Locate the cell with the specified text and output its (X, Y) center coordinate. 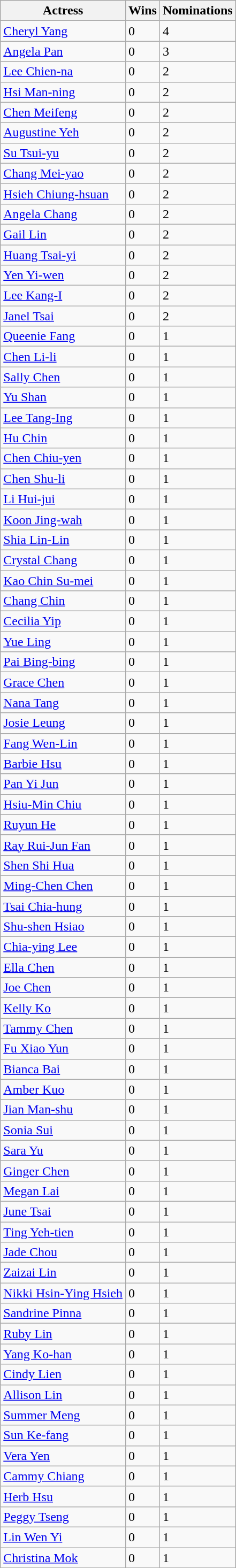
Tammy Chen (63, 1028)
Janel Tsai (63, 316)
Fang Wen-Lin (63, 743)
Angela Pan (63, 51)
Allison Lin (63, 1395)
Cheryl Yang (63, 31)
Lee Chien-na (63, 72)
Actress (63, 11)
Cindy Lien (63, 1374)
Shen Shi Hua (63, 865)
Shia Lin-Lin (63, 540)
Kao Chin Su-mei (63, 580)
Queenie Fang (63, 336)
Shu-shen Hsiao (63, 927)
Joe Chen (63, 988)
Angela Chang (63, 214)
Yue Ling (63, 642)
Ruby Lin (63, 1334)
Chen Meifeng (63, 112)
Pai Bing-bing (63, 662)
Nominations (197, 11)
Ella Chen (63, 967)
Sonia Sui (63, 1130)
Summer Meng (63, 1415)
Megan Lai (63, 1191)
Nana Tang (63, 703)
Lin Wen Yi (63, 1537)
Hsiu-Min Chiu (63, 804)
Yen Yi-wen (63, 275)
4 (197, 31)
Fu Xiao Yun (63, 1049)
Grace Chen (63, 682)
Cecilia Yip (63, 621)
Jian Man-shu (63, 1110)
Sally Chen (63, 377)
Su Tsui-yu (63, 153)
Koon Jing-wah (63, 519)
Chen Li-li (63, 357)
Lee Tang-Ing (63, 418)
Chang Chin (63, 601)
Crystal Chang (63, 560)
Sandrine Pinna (63, 1313)
Wins (142, 11)
Vera Yen (63, 1456)
Ruyun He (63, 825)
Josie Leung (63, 723)
June Tsai (63, 1211)
Christina Mok (63, 1558)
Jade Chou (63, 1252)
Gail Lin (63, 234)
Sun Ke-fang (63, 1435)
Ming-Chen Chen (63, 886)
Ginger Chen (63, 1171)
Ting Yeh-tien (63, 1232)
Nikki Hsin-Ying Hsieh (63, 1293)
Herb Hsu (63, 1496)
Pan Yi Jun (63, 784)
Sara Yu (63, 1150)
Bianca Bai (63, 1069)
Hu Chin (63, 438)
Zaizai Lin (63, 1273)
Li Hui-jui (63, 499)
Chen Chiu-yen (63, 458)
Yu Shan (63, 397)
3 (197, 51)
Chen Shu-li (63, 479)
Amber Kuo (63, 1089)
Lee Kang-I (63, 296)
Chia-ying Lee (63, 947)
Hsi Man-ning (63, 92)
Peggy Tseng (63, 1517)
Ray Rui-Jun Fan (63, 845)
Augustine Yeh (63, 133)
Kelly Ko (63, 1008)
Barbie Hsu (63, 764)
Huang Tsai-yi (63, 255)
Hsieh Chiung-hsuan (63, 194)
Tsai Chia-hung (63, 906)
Chang Mei-yao (63, 173)
Cammy Chiang (63, 1476)
Yang Ko-han (63, 1354)
